Search for the cell housing the specified text and yield its (x, y) center coordinate. 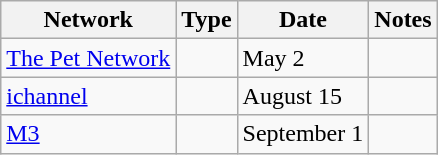
Network (88, 20)
Type (206, 20)
September 1 (303, 134)
Date (303, 20)
May 2 (303, 58)
ichannel (88, 96)
Notes (403, 20)
M3 (88, 134)
The Pet Network (88, 58)
August 15 (303, 96)
